Find where the given text appears and provide that cell's center as (x, y) coordinate. 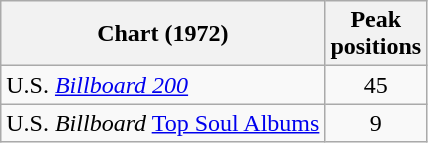
U.S. Billboard Top Soul Albums (163, 123)
9 (376, 123)
Peak positions (376, 34)
Chart (1972) (163, 34)
U.S. Billboard 200 (163, 85)
45 (376, 85)
